Determine the (x, y) coordinate at the center of the cell enclosing the given text.  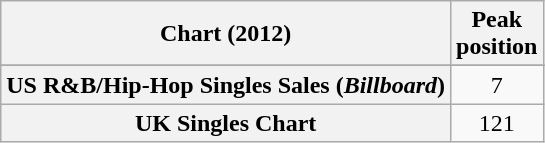
UK Singles Chart (226, 123)
Peakposition (497, 34)
7 (497, 85)
Chart (2012) (226, 34)
121 (497, 123)
US R&B/Hip-Hop Singles Sales (Billboard) (226, 85)
